Locate the cell with the specified text and output its [X, Y] center coordinate. 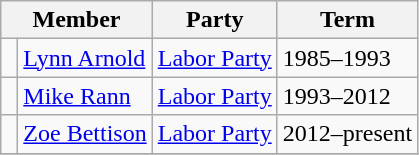
Party [214, 20]
Zoe Bettison [85, 134]
1993–2012 [347, 96]
2012–present [347, 134]
1985–1993 [347, 58]
Lynn Arnold [85, 58]
Mike Rann [85, 96]
Member [76, 20]
Term [347, 20]
